From the cell containing the given text, extract its center point as (x, y) coordinate. 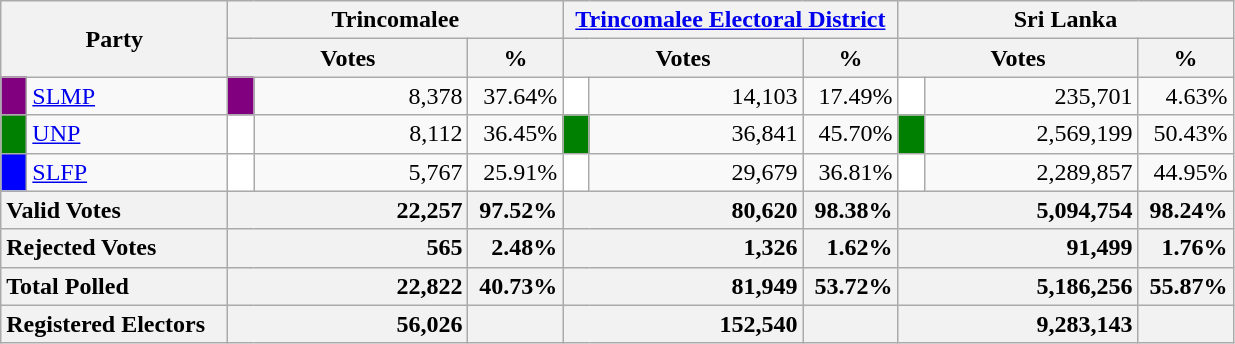
SLFP (128, 172)
53.72% (850, 286)
98.38% (850, 210)
Sri Lanka (1066, 20)
Party (114, 39)
25.91% (516, 172)
1,326 (683, 248)
5,186,256 (1018, 286)
8,112 (361, 134)
50.43% (1186, 134)
37.64% (516, 96)
98.24% (1186, 210)
40.73% (516, 286)
Total Polled (114, 286)
Registered Electors (114, 324)
55.87% (1186, 286)
97.52% (516, 210)
2,569,199 (1031, 134)
29,679 (696, 172)
4.63% (1186, 96)
2.48% (516, 248)
5,094,754 (1018, 210)
Rejected Votes (114, 248)
80,620 (683, 210)
44.95% (1186, 172)
17.49% (850, 96)
152,540 (683, 324)
36.45% (516, 134)
565 (348, 248)
45.70% (850, 134)
1.62% (850, 248)
9,283,143 (1018, 324)
56,026 (348, 324)
Trincomalee (396, 20)
36.81% (850, 172)
22,822 (348, 286)
91,499 (1018, 248)
81,949 (683, 286)
5,767 (361, 172)
Trincomalee Electoral District (730, 20)
1.76% (1186, 248)
UNP (128, 134)
8,378 (361, 96)
22,257 (348, 210)
235,701 (1031, 96)
SLMP (128, 96)
Valid Votes (114, 210)
2,289,857 (1031, 172)
36,841 (696, 134)
14,103 (696, 96)
